For the text-containing cell, return its midpoint in (x, y) coordinate format. 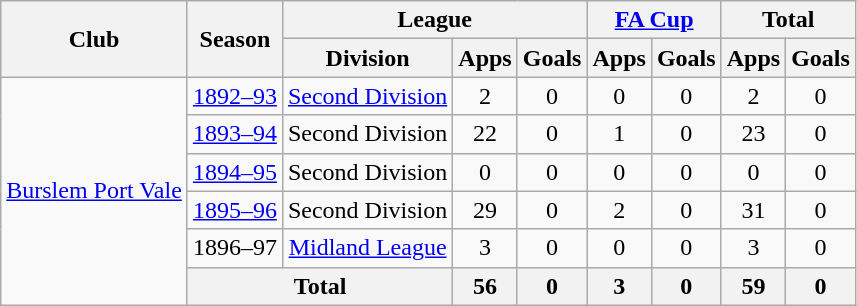
23 (753, 134)
31 (753, 210)
1896–97 (234, 248)
Midland League (367, 248)
1 (619, 134)
1894–95 (234, 172)
Burslem Port Vale (94, 191)
FA Cup (654, 20)
1893–94 (234, 134)
League (434, 20)
1895–96 (234, 210)
56 (485, 286)
1892–93 (234, 96)
59 (753, 286)
Club (94, 39)
Season (234, 39)
Division (367, 58)
22 (485, 134)
29 (485, 210)
